Return (x, y) of the center of cell containing provided text 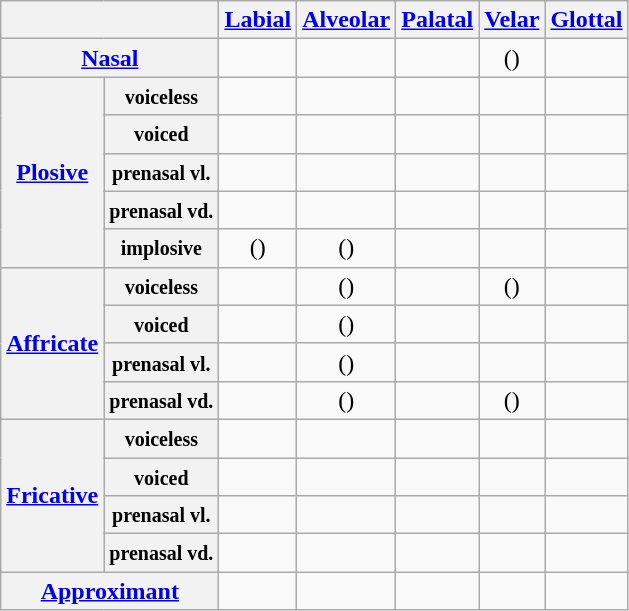
Approximant (110, 591)
Glottal (586, 20)
Labial (258, 20)
Velar (512, 20)
Fricative (52, 495)
Palatal (438, 20)
Nasal (110, 58)
implosive (162, 248)
Plosive (52, 172)
Affricate (52, 343)
Alveolar (346, 20)
